Find where the given text appears and provide that cell's center as (X, Y) coordinate. 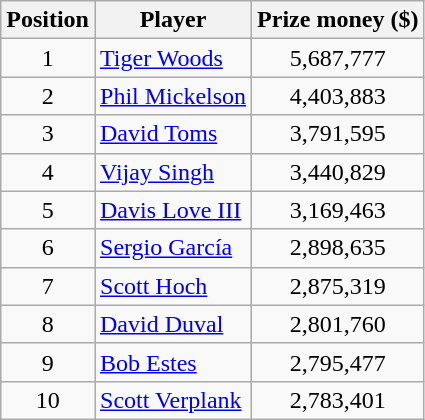
2,801,760 (338, 324)
1 (48, 58)
Scott Hoch (172, 286)
Phil Mickelson (172, 96)
3,169,463 (338, 210)
Davis Love III (172, 210)
8 (48, 324)
Vijay Singh (172, 172)
3,791,595 (338, 134)
7 (48, 286)
3,440,829 (338, 172)
2,795,477 (338, 362)
2,898,635 (338, 248)
Player (172, 20)
5,687,777 (338, 58)
2,875,319 (338, 286)
Tiger Woods (172, 58)
10 (48, 400)
2,783,401 (338, 400)
Bob Estes (172, 362)
David Toms (172, 134)
Sergio García (172, 248)
Position (48, 20)
4 (48, 172)
9 (48, 362)
5 (48, 210)
2 (48, 96)
Prize money ($) (338, 20)
4,403,883 (338, 96)
David Duval (172, 324)
Scott Verplank (172, 400)
3 (48, 134)
6 (48, 248)
